Identify which cell holds the provided text, then report its (X, Y) central coordinate. 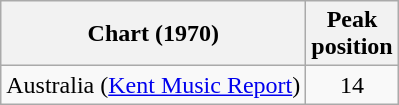
14 (352, 85)
Australia (Kent Music Report) (154, 85)
Chart (1970) (154, 34)
Peakposition (352, 34)
